Return (x, y) of the center of cell containing provided text 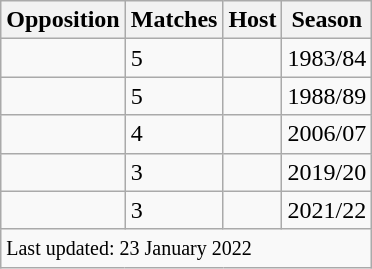
Opposition (63, 20)
2019/20 (327, 172)
2021/22 (327, 210)
4 (174, 134)
2006/07 (327, 134)
Matches (174, 20)
1983/84 (327, 58)
Season (327, 20)
Last updated: 23 January 2022 (186, 248)
1988/89 (327, 96)
Host (252, 20)
